Find where the given text appears and provide that cell's center as [X, Y] coordinate. 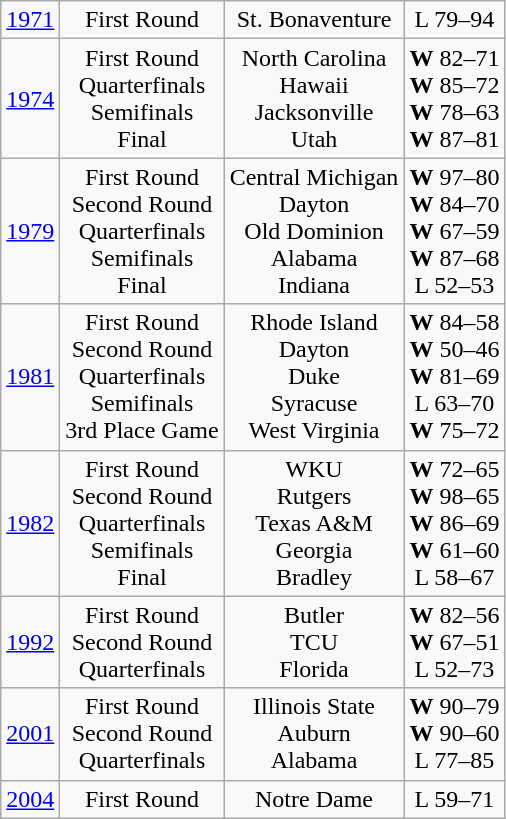
1974 [30, 98]
Illinois StateAuburnAlabama [314, 734]
L 59–71 [454, 799]
1979 [30, 231]
2004 [30, 799]
W 82–71W 85–72W 78–63W 87–81 [454, 98]
1982 [30, 523]
First RoundQuarterfinalsSemifinalsFinal [142, 98]
North CarolinaHawaiiJacksonvilleUtah [314, 98]
1992 [30, 642]
2001 [30, 734]
Notre Dame [314, 799]
W 84–58W 50–46W 81–69L 63–70W 75–72 [454, 377]
First RoundSecond RoundQuarterfinalsSemifinals3rd Place Game [142, 377]
W 90–79W 90–60L 77–85 [454, 734]
ButlerTCUFlorida [314, 642]
L 79–94 [454, 20]
St. Bonaventure [314, 20]
Central MichiganDaytonOld DominionAlabamaIndiana [314, 231]
1981 [30, 377]
W 82–56W 67–51L 52–73 [454, 642]
1971 [30, 20]
W 97–80W 84–70W 67–59W 87–68L 52–53 [454, 231]
W 72–65W 98–65W 86–69W 61–60L 58–67 [454, 523]
Rhode IslandDaytonDukeSyracuseWest Virginia [314, 377]
WKURutgersTexas A&MGeorgiaBradley [314, 523]
